Output the (X, Y) coordinate of the center of the cell containing the given text.  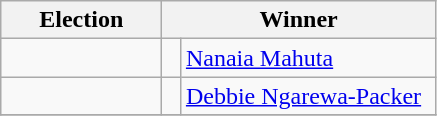
Winner (299, 20)
Debbie Ngarewa-Packer (308, 96)
Nanaia Mahuta (308, 58)
Election (82, 20)
